Determine the [X, Y] coordinate at the center of the cell enclosing the given text.  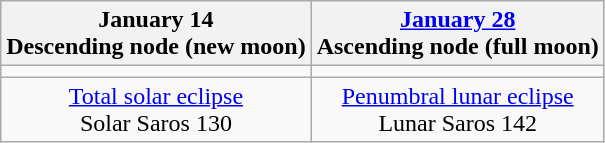
January 14Descending node (new moon) [156, 34]
Penumbral lunar eclipseLunar Saros 142 [458, 110]
Total solar eclipseSolar Saros 130 [156, 110]
January 28Ascending node (full moon) [458, 34]
